Pinpoint the cell where the given text exists, returning its (x, y) midpoint coordinate. 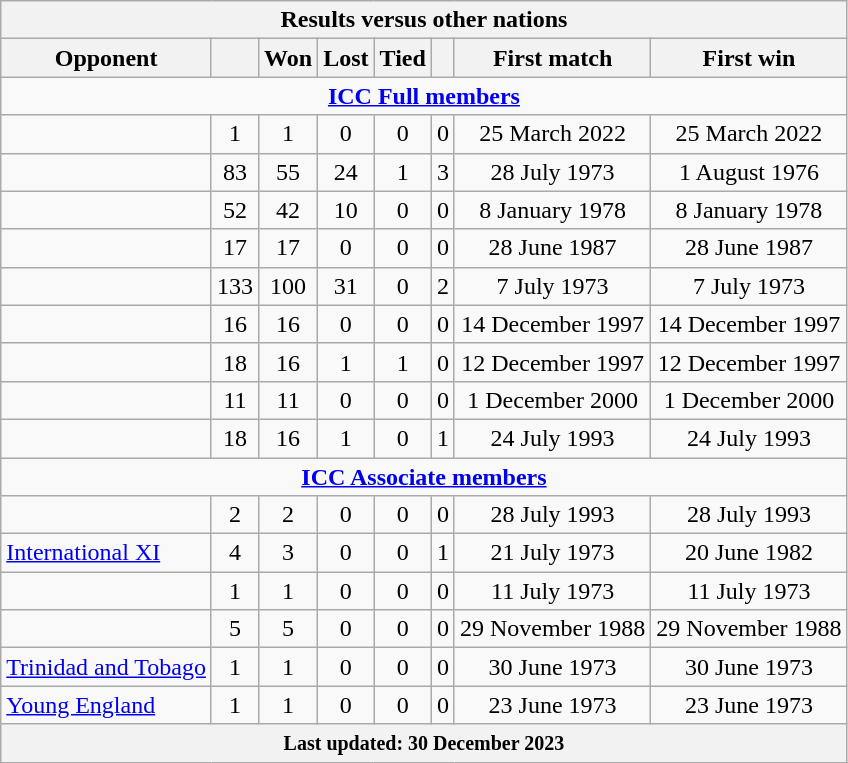
42 (288, 210)
Last updated: 30 December 2023 (424, 743)
100 (288, 286)
Young England (106, 705)
55 (288, 172)
ICC Associate members (424, 477)
24 (346, 172)
133 (234, 286)
20 June 1982 (749, 553)
Opponent (106, 58)
International XI (106, 553)
31 (346, 286)
First match (552, 58)
Lost (346, 58)
52 (234, 210)
10 (346, 210)
Tied (402, 58)
28 July 1973 (552, 172)
First win (749, 58)
ICC Full members (424, 96)
21 July 1973 (552, 553)
1 August 1976 (749, 172)
Results versus other nations (424, 20)
83 (234, 172)
4 (234, 553)
Trinidad and Tobago (106, 667)
Won (288, 58)
